Extract the [X, Y] coordinate from the center of the cell holding the provided text.  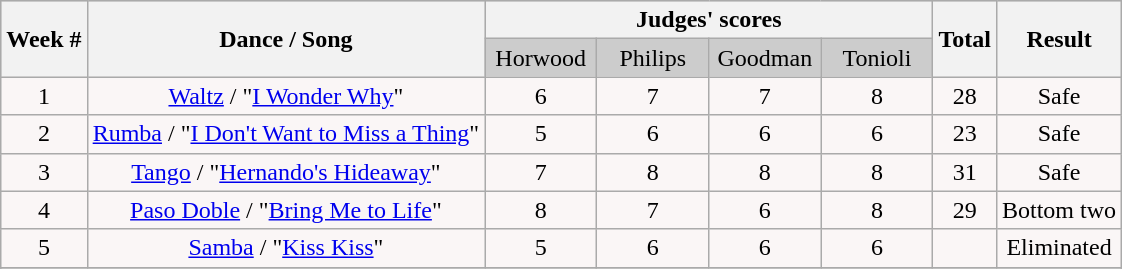
3 [44, 172]
Tango / "Hernando's Hideaway" [286, 172]
Eliminated [1058, 248]
Tonioli [877, 58]
Horwood [541, 58]
Bottom two [1058, 210]
23 [965, 134]
31 [965, 172]
4 [44, 210]
Samba / "Kiss Kiss" [286, 248]
28 [965, 96]
1 [44, 96]
Waltz / "I Wonder Why" [286, 96]
Dance / Song [286, 39]
Philips [653, 58]
Judges' scores [709, 20]
Total [965, 39]
Result [1058, 39]
Week # [44, 39]
2 [44, 134]
Rumba / "I Don't Want to Miss a Thing" [286, 134]
29 [965, 210]
Paso Doble / "Bring Me to Life" [286, 210]
Goodman [765, 58]
